Search for the cell housing the specified text and yield its (X, Y) center coordinate. 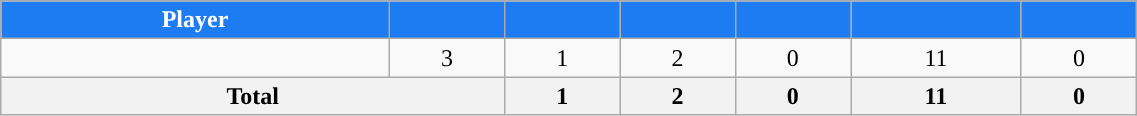
Player (196, 20)
3 (446, 58)
Total (253, 96)
